For the text-containing cell, return its midpoint in (X, Y) coordinate format. 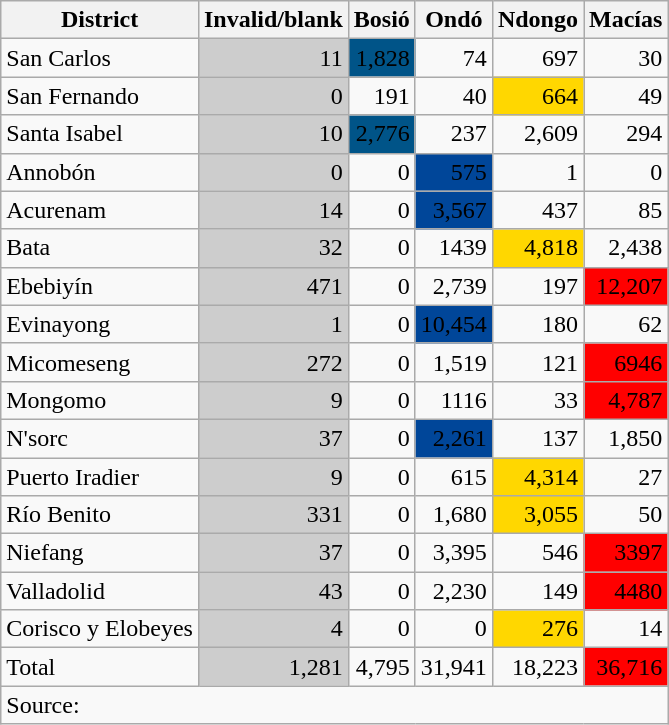
3,395 (454, 553)
2,609 (538, 134)
664 (538, 96)
Total (100, 667)
3397 (626, 553)
1,828 (382, 58)
180 (538, 324)
1,519 (454, 362)
2,261 (454, 438)
137 (538, 438)
1116 (454, 400)
32 (273, 248)
18,223 (538, 667)
Annobón (100, 172)
Corisco y Elobeyes (100, 629)
Acurenam (100, 210)
3,567 (454, 210)
6946 (626, 362)
N'sorc (100, 438)
1,850 (626, 438)
237 (454, 134)
85 (626, 210)
1,281 (273, 667)
3,055 (538, 515)
191 (382, 96)
74 (454, 58)
11 (273, 58)
471 (273, 286)
4,795 (382, 667)
62 (626, 324)
Ebebiyín (100, 286)
Puerto Iradier (100, 477)
Ondó (454, 20)
2,438 (626, 248)
31,941 (454, 667)
Invalid/blank (273, 20)
615 (454, 477)
Macías (626, 20)
272 (273, 362)
Source: (334, 705)
27 (626, 477)
294 (626, 134)
36,716 (626, 667)
437 (538, 210)
Río Benito (100, 515)
10 (273, 134)
331 (273, 515)
2,776 (382, 134)
49 (626, 96)
Niefang (100, 553)
276 (538, 629)
2,230 (454, 591)
4,787 (626, 400)
40 (454, 96)
1439 (454, 248)
San Fernando (100, 96)
12,207 (626, 286)
43 (273, 591)
697 (538, 58)
4 (273, 629)
Bosió (382, 20)
575 (454, 172)
Bata (100, 248)
30 (626, 58)
Micomeseng (100, 362)
149 (538, 591)
Valladolid (100, 591)
33 (538, 400)
4,818 (538, 248)
Mongomo (100, 400)
District (100, 20)
50 (626, 515)
San Carlos (100, 58)
1,680 (454, 515)
197 (538, 286)
Santa Isabel (100, 134)
4,314 (538, 477)
Evinayong (100, 324)
121 (538, 362)
Ndongo (538, 20)
546 (538, 553)
2,739 (454, 286)
4480 (626, 591)
10,454 (454, 324)
